From the cell containing the given text, extract its center point as (x, y) coordinate. 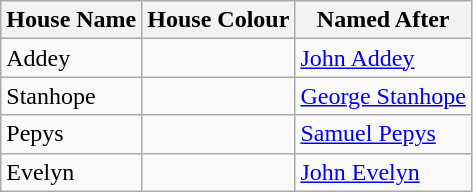
Evelyn (72, 172)
Named After (384, 20)
Pepys (72, 134)
John Evelyn (384, 172)
Samuel Pepys (384, 134)
House Colour (218, 20)
John Addey (384, 58)
George Stanhope (384, 96)
House Name (72, 20)
Stanhope (72, 96)
Addey (72, 58)
